Capture the cell that displays the provided text and extract its [x, y] central coordinate. 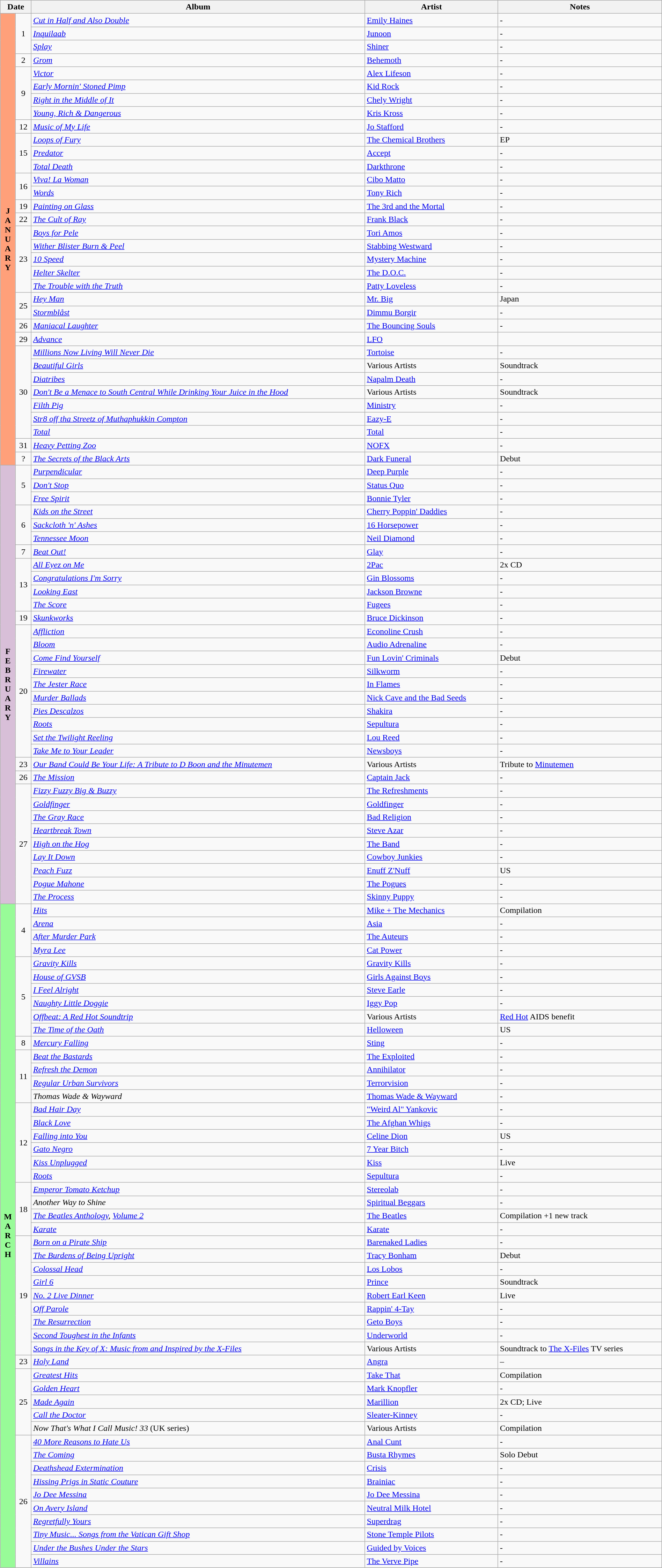
Helter Skelter [198, 273]
The Auteurs [432, 937]
Captain Jack [432, 777]
The Time of the Oath [198, 1030]
LFO [432, 339]
16 Horsepower [432, 525]
Kid Rock [432, 87]
Emperor Tomato Ketchup [198, 1189]
Tiny Music... Songs from the Vatican Gift Shop [198, 1534]
Early Mornin' Stoned Pimp [198, 87]
Annihilator [432, 1070]
20 [23, 691]
Come Find Yourself [198, 658]
18 [23, 1209]
Patty Loveless [432, 286]
15 [23, 153]
10 Speed [198, 259]
Tori Amos [432, 233]
Crisis [432, 1468]
Beat Out! [198, 551]
"Weird Al" Yankovic [432, 1109]
I Feel Alright [198, 990]
Predator [198, 153]
Busta Rhymes [432, 1455]
2 [23, 60]
Asia [432, 923]
Stone Temple Pilots [432, 1534]
Stormblåst [198, 312]
The Jester Race [198, 684]
Sleater-Kinney [432, 1415]
Music of My Life [198, 126]
Marillion [432, 1402]
Brainiac [432, 1481]
Cat Power [432, 950]
Underworld [432, 1335]
Young, Rich & Dangerous [198, 113]
Gato Negro [198, 1149]
Don't Stop [198, 485]
Don't Be a Menace to South Central While Drinking Your Juice in the Hood [198, 392]
Total Death [198, 166]
Barenaked Ladies [432, 1242]
Made Again [198, 1402]
Myra Lee [198, 950]
Kiss [432, 1162]
Maniacal Laughter [198, 326]
Sackcloth 'n' Ashes [198, 525]
Mystery Machine [432, 259]
Arena [198, 923]
Album [198, 7]
40 More Reasons to Hate Us [198, 1442]
Nick Cave and the Bad Seeds [432, 698]
Cowboy Junkies [432, 857]
The Pogues [432, 884]
The Band [432, 844]
Right in the Middle of It [198, 100]
Regular Urban Survivors [198, 1083]
Spiritual Beggars [432, 1202]
Villains [198, 1561]
2x CD [580, 565]
The Mission [198, 777]
Darkthrone [432, 166]
Lou Reed [432, 737]
High on the Hog [198, 844]
Tennessee Moon [198, 538]
Solo Debut [580, 1455]
Ministry [432, 406]
Set the Twilight Reeling [198, 737]
Looking East [198, 592]
Viva! La Woman [198, 180]
Audio Adrenaline [432, 645]
Golden Heart [198, 1388]
Prince [432, 1282]
Pogue Mahone [198, 884]
Greatest Hits [198, 1375]
The Secrets of the Black Arts [198, 459]
Helloween [432, 1030]
Diatribes [198, 379]
Pies Descalzos [198, 711]
Fun Lovin' Criminals [432, 658]
Mark Knopfler [432, 1388]
The Burdens of Being Upright [198, 1256]
Skunkworks [198, 618]
Take That [432, 1375]
Cherry Poppin' Daddies [432, 512]
Loops of Fury [198, 140]
The Afghan Whigs [432, 1123]
Purpendicular [198, 472]
Filth Pig [198, 406]
Victor [198, 73]
Congratulations I'm Sorry [198, 578]
Emily Haines [432, 20]
Behemoth [432, 60]
Songs in the Key of X: Music from and Inspired by the X-Files [198, 1348]
Terrorvision [432, 1083]
In Flames [432, 684]
Sting [432, 1043]
Colossal Head [198, 1269]
Off Parole [198, 1309]
Artist [432, 7]
Cibo Matto [432, 180]
Bonnie Tyler [432, 498]
Eazy-E [432, 419]
Neutral Milk Hotel [432, 1508]
Status Quo [432, 485]
Hits [198, 910]
2Pac [432, 565]
Iggy Pop [432, 1003]
Girl 6 [198, 1282]
Superdrag [432, 1521]
The Gray Race [198, 817]
Girls Against Boys [432, 976]
Red Hot AIDS benefit [580, 1017]
The Cult of Ray [198, 220]
Fizzy Fuzzy Big & Buzzy [198, 790]
Hissing Prigs in Static Couture [198, 1481]
Lay It Down [198, 857]
Compilation +1 new track [580, 1216]
2x CD; Live [580, 1402]
13 [23, 585]
The Score [198, 605]
Second Toughest in the Infants [198, 1335]
Words [198, 193]
Our Band Could Be Your Life: A Tribute to D Boon and the Minutemen [198, 764]
Alex Lifeson [432, 73]
Tony Rich [432, 193]
The Refreshments [432, 790]
No. 2 Live Dinner [198, 1295]
Cut in Half and Also Double [198, 20]
Skinny Puppy [432, 897]
Naughty Little Doggie [198, 1003]
MARCH [8, 1235]
Geto Boys [432, 1322]
Celine Dion [432, 1136]
Grom [198, 60]
Los Lobos [432, 1269]
Robert Earl Keen [432, 1295]
On Avery Island [198, 1508]
The Trouble with the Truth [198, 286]
The Process [198, 897]
Splay [198, 47]
Jo Stafford [432, 126]
Dark Funeral [432, 459]
The D.O.C. [432, 273]
Call the Doctor [198, 1415]
Beautiful Girls [198, 365]
Glay [432, 551]
Another Way to Shine [198, 1202]
Dimmu Borgir [432, 312]
Bruce Dickinson [432, 618]
7 [23, 551]
Gin Blossoms [432, 578]
Steve Azar [432, 831]
Tribute to Minutemen [580, 764]
27 [23, 844]
After Murder Park [198, 937]
Murder Ballads [198, 698]
Free Spirit [198, 498]
Boys for Pele [198, 233]
6 [23, 525]
Heartbreak Town [198, 831]
Hey Man [198, 299]
Napalm Death [432, 379]
29 [23, 339]
Str8 off tha Streetz of Muthaphukkin Compton [198, 419]
11 [23, 1076]
Mr. Big [432, 299]
Chely Wright [432, 100]
– [580, 1362]
The Beatles Anthology, Volume 2 [198, 1216]
Accept [432, 153]
Bad Religion [432, 817]
NOFX [432, 445]
16 [23, 186]
The Coming [198, 1455]
Born on a Pirate Ship [198, 1242]
Regretfully Yours [198, 1521]
Refresh the Demon [198, 1070]
Heavy Petting Zoo [198, 445]
Tracy Bonham [432, 1256]
Millions Now Living Will Never Die [198, 352]
Firewater [198, 671]
EP [580, 140]
Deathshead Extermination [198, 1468]
The Beatles [432, 1216]
Inquilaab [198, 34]
Enuff Z'Nuff [432, 870]
Beat the Bastards [198, 1056]
Japan [580, 299]
Silkworm [432, 671]
Affliction [198, 631]
8 [23, 1043]
30 [23, 392]
Kris Kross [432, 113]
Soundtrack to The X-Files TV series [580, 1348]
House of GVSB [198, 976]
Angra [432, 1362]
Bad Hair Day [198, 1109]
JANUARY [8, 239]
9 [23, 93]
Frank Black [432, 220]
Bloom [198, 645]
22 [23, 220]
Kids on the Street [198, 512]
All Eyez on Me [198, 565]
Falling into You [198, 1136]
Neil Diamond [432, 538]
Mike + The Mechanics [432, 910]
Notes [580, 7]
Under the Bushes Under the Stars [198, 1548]
1 [23, 34]
Offbeat: A Red Hot Soundtrip [198, 1017]
The Exploited [432, 1056]
Newsboys [432, 751]
Take Me to Your Leader [198, 751]
Stabbing Westward [432, 246]
The Verve Pipe [432, 1561]
? [23, 459]
4 [23, 930]
Guided by Voices [432, 1548]
Anal Cunt [432, 1442]
Date [16, 7]
Kiss Unplugged [198, 1162]
Deep Purple [432, 472]
Stereolab [432, 1189]
Shiner [432, 47]
Advance [198, 339]
Holy Land [198, 1362]
Tortoise [432, 352]
The Resurrection [198, 1322]
Econoline Crush [432, 631]
Painting on Glass [198, 206]
FEBRUARY [8, 684]
Shakira [432, 711]
Fugees [432, 605]
The 3rd and the Mortal [432, 206]
Mercury Falling [198, 1043]
Steve Earle [432, 990]
The Bouncing Souls [432, 326]
Now That's What I Call Music! 33 (UK series) [198, 1428]
Peach Fuzz [198, 870]
31 [23, 445]
The Chemical Brothers [432, 140]
Rappin' 4-Tay [432, 1309]
Junoon [432, 34]
7 Year Bitch [432, 1149]
Black Love [198, 1123]
Jackson Browne [432, 592]
Wither Blister Burn & Peel [198, 246]
